Provide the [x, y] coordinate of the cell's center where the given text is located.  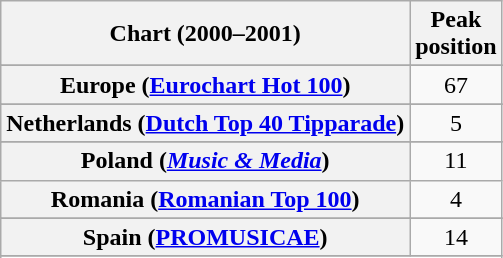
Romania (Romanian Top 100) [206, 199]
Peakposition [456, 34]
14 [456, 237]
4 [456, 199]
Spain (PROMUSICAE) [206, 237]
Chart (2000–2001) [206, 34]
Netherlands (Dutch Top 40 Tipparade) [206, 123]
Poland (Music & Media) [206, 161]
5 [456, 123]
11 [456, 161]
67 [456, 85]
Europe (Eurochart Hot 100) [206, 85]
